From the cell containing the given text, extract its center point as (X, Y) coordinate. 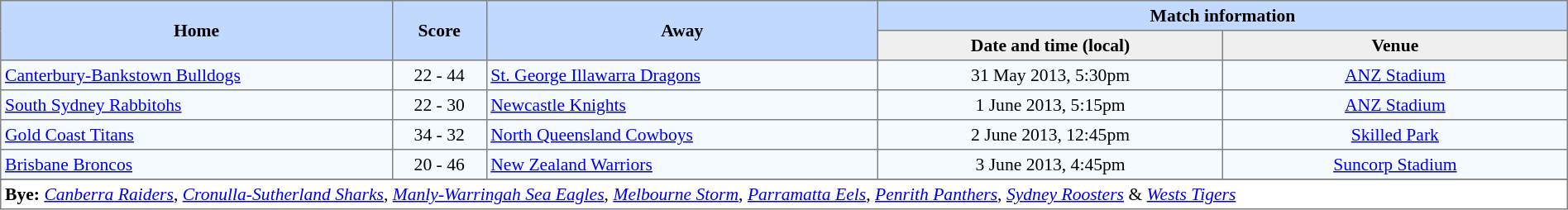
31 May 2013, 5:30pm (1050, 75)
Score (439, 31)
Gold Coast Titans (197, 135)
22 - 30 (439, 105)
34 - 32 (439, 135)
Venue (1394, 45)
Brisbane Broncos (197, 165)
Suncorp Stadium (1394, 165)
North Queensland Cowboys (682, 135)
3 June 2013, 4:45pm (1050, 165)
Newcastle Knights (682, 105)
22 - 44 (439, 75)
Match information (1223, 16)
New Zealand Warriors (682, 165)
2 June 2013, 12:45pm (1050, 135)
20 - 46 (439, 165)
Home (197, 31)
Canterbury-Bankstown Bulldogs (197, 75)
Skilled Park (1394, 135)
1 June 2013, 5:15pm (1050, 105)
Date and time (local) (1050, 45)
South Sydney Rabbitohs (197, 105)
Away (682, 31)
St. George Illawarra Dragons (682, 75)
